Detect which cell encompasses the target text, then output its [X, Y] center coordinate. 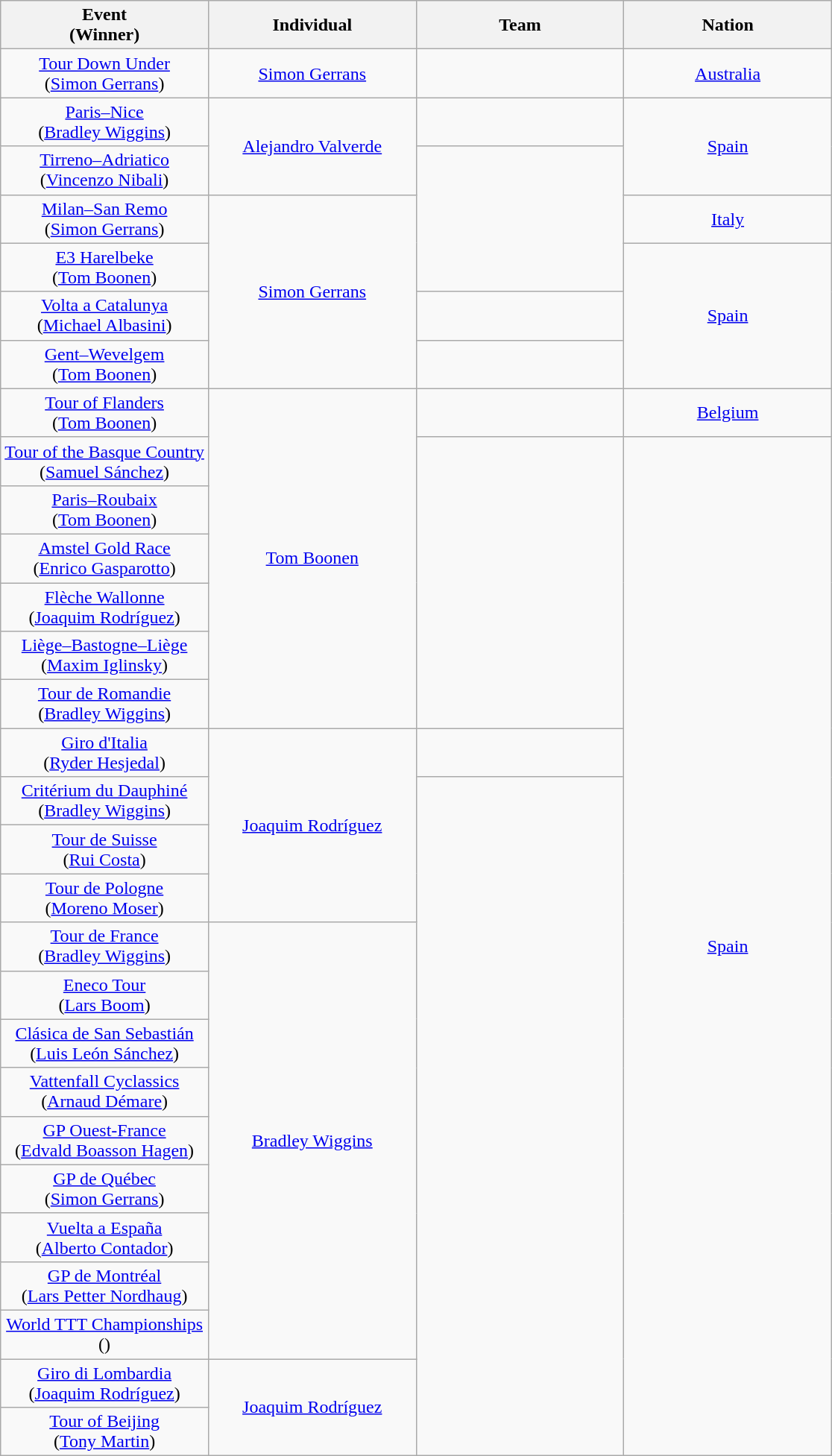
Tour de Pologne(Moreno Moser) [104, 898]
Milan–San Remo(Simon Gerrans) [104, 219]
Clásica de San Sebastián(Luis León Sánchez) [104, 1044]
GP de Montréal(Lars Petter Nordhaug) [104, 1285]
Paris–Nice(Bradley Wiggins) [104, 122]
Tirreno–Adriatico(Vincenzo Nibali) [104, 170]
Italy [728, 219]
Team [520, 25]
Nation [728, 25]
Tour de France(Bradley Wiggins) [104, 947]
Critérium du Dauphiné(Bradley Wiggins) [104, 801]
GP de Québec(Simon Gerrans) [104, 1188]
Vuelta a España(Alberto Contador) [104, 1238]
Tom Boonen [312, 558]
Flèche Wallonne(Joaquim Rodríguez) [104, 607]
Alejandro Valverde [312, 146]
Tour of the Basque Country(Samuel Sánchez) [104, 461]
Bradley Wiggins [312, 1141]
Eneco Tour(Lars Boom) [104, 995]
Liège–Bastogne–Liège(Maxim Iglinsky) [104, 656]
Giro di Lombardia(Joaquim Rodríguez) [104, 1382]
Amstel Gold Race(Enrico Gasparotto) [104, 558]
Vattenfall Cyclassics(Arnaud Démare) [104, 1091]
Volta a Catalunya(Michael Albasini) [104, 316]
Australia [728, 73]
Tour of Flanders(Tom Boonen) [104, 413]
Tour de Romandie(Bradley Wiggins) [104, 704]
Tour of Beijing(Tony Martin) [104, 1431]
GP Ouest-France(Edvald Boasson Hagen) [104, 1141]
Paris–Roubaix(Tom Boonen) [104, 510]
Giro d'Italia(Ryder Hesjedal) [104, 753]
World TTT Championships() [104, 1334]
Gent–Wevelgem(Tom Boonen) [104, 364]
Tour de Suisse(Rui Costa) [104, 850]
Individual [312, 25]
Belgium [728, 413]
Event(Winner) [104, 25]
E3 Harelbeke(Tom Boonen) [104, 267]
Tour Down Under(Simon Gerrans) [104, 73]
